Detect which cell encompasses the target text, then output its [x, y] center coordinate. 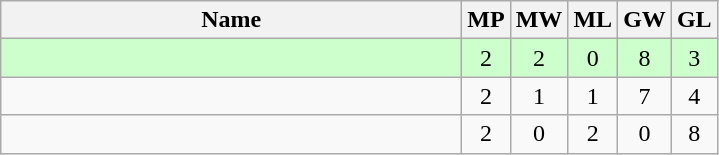
3 [694, 58]
MP [486, 20]
GL [694, 20]
Name [232, 20]
ML [593, 20]
GW [645, 20]
MW [539, 20]
4 [694, 96]
7 [645, 96]
